Pinpoint the cell where the given text exists, returning its [x, y] midpoint coordinate. 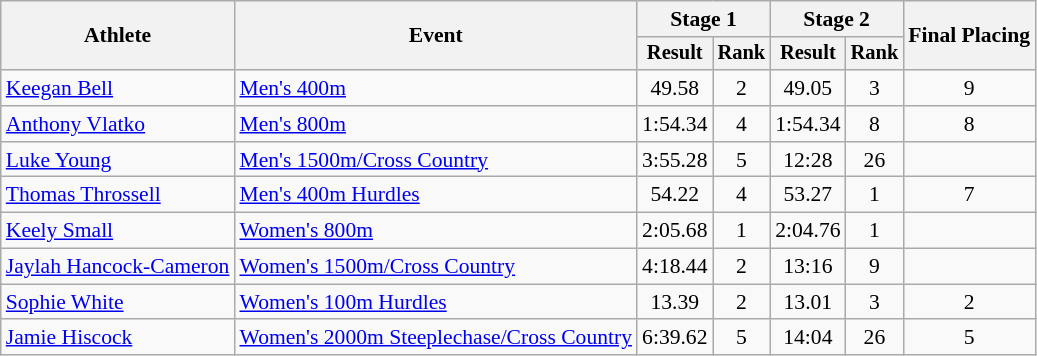
Jaylah Hancock-Cameron [118, 267]
Thomas Throssell [118, 195]
2:04.76 [808, 231]
Women's 100m Hurdles [436, 302]
4:18.44 [674, 267]
Anthony Vlatko [118, 124]
Keely Small [118, 231]
49.05 [808, 88]
54.22 [674, 195]
3:55.28 [674, 160]
49.58 [674, 88]
12:28 [808, 160]
Men's 1500m/Cross Country [436, 160]
14:04 [808, 338]
Stage 2 [836, 19]
Women's 800m [436, 231]
Men's 400m Hurdles [436, 195]
Men's 400m [436, 88]
Final Placing [969, 36]
2:05.68 [674, 231]
Luke Young [118, 160]
Keegan Bell [118, 88]
Sophie White [118, 302]
13:16 [808, 267]
Event [436, 36]
Stage 1 [704, 19]
Women's 2000m Steeplechase/Cross Country [436, 338]
7 [969, 195]
Athlete [118, 36]
53.27 [808, 195]
13.01 [808, 302]
13.39 [674, 302]
6:39.62 [674, 338]
Jamie Hiscock [118, 338]
Men's 800m [436, 124]
Women's 1500m/Cross Country [436, 267]
